Search for the cell housing the specified text and yield its (x, y) center coordinate. 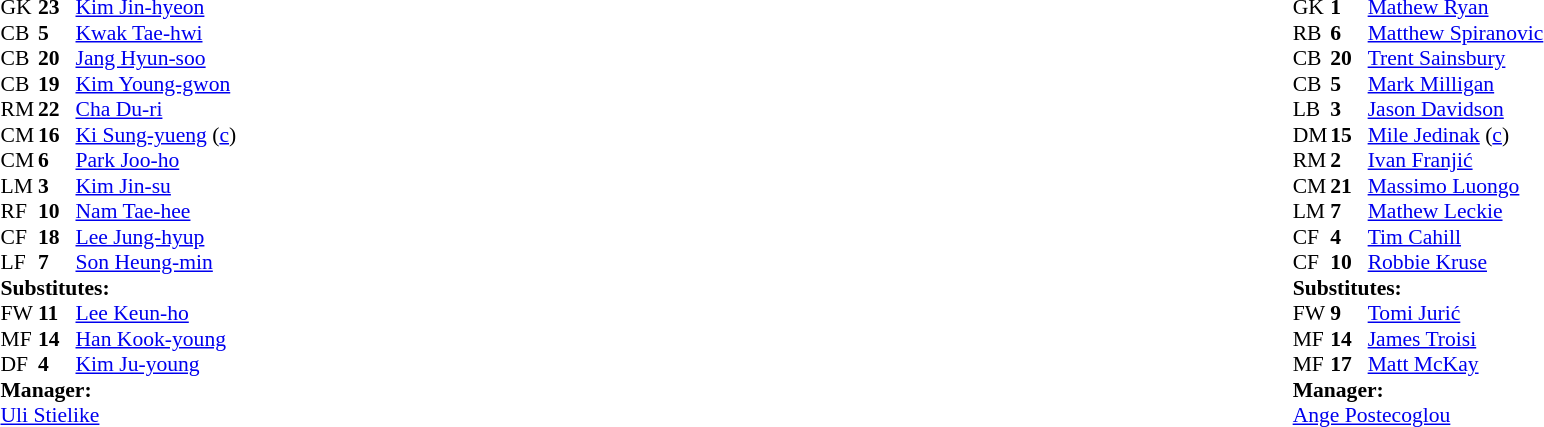
Han Kook-young (156, 339)
Mark Milligan (1456, 84)
DM (1312, 135)
Nam Tae-hee (156, 211)
Mathew Leckie (1456, 211)
2 (1349, 161)
Kim Ju-young (156, 365)
Son Heung-min (156, 263)
Mile Jedinak (c) (1456, 135)
DF (19, 365)
Park Joo-ho (156, 161)
Matt McKay (1456, 365)
James Troisi (1456, 339)
22 (57, 109)
Kim Jin-su (156, 186)
16 (57, 135)
11 (57, 313)
Lee Jung-hyup (156, 237)
Tomi Jurić (1456, 313)
21 (1349, 186)
Matthew Spiranovic (1456, 33)
Kim Young-gwon (156, 84)
18 (57, 237)
19 (57, 84)
LF (19, 263)
Cha Du-ri (156, 109)
Tim Cahill (1456, 237)
Jason Davidson (1456, 109)
Kwak Tae-hwi (156, 33)
Massimo Luongo (1456, 186)
15 (1349, 135)
RB (1312, 33)
LB (1312, 109)
RF (19, 211)
Jang Hyun-soo (156, 59)
Ki Sung-yueng (c) (156, 135)
Lee Keun-ho (156, 313)
Ivan Franjić (1456, 161)
17 (1349, 365)
Robbie Kruse (1456, 263)
9 (1349, 313)
Trent Sainsbury (1456, 59)
